Detect which cell encompasses the target text, then output its [x, y] center coordinate. 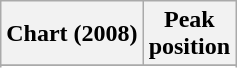
Peak position [189, 34]
Chart (2008) [72, 34]
